Pinpoint the cell where the given text exists, returning its (x, y) midpoint coordinate. 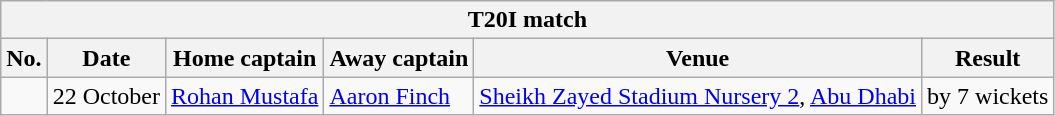
Aaron Finch (399, 96)
T20I match (528, 20)
22 October (106, 96)
No. (24, 58)
Date (106, 58)
Venue (698, 58)
Sheikh Zayed Stadium Nursery 2, Abu Dhabi (698, 96)
by 7 wickets (988, 96)
Home captain (245, 58)
Rohan Mustafa (245, 96)
Result (988, 58)
Away captain (399, 58)
